Return the (X, Y) coordinate for the center point of the cell that contains the specified text.  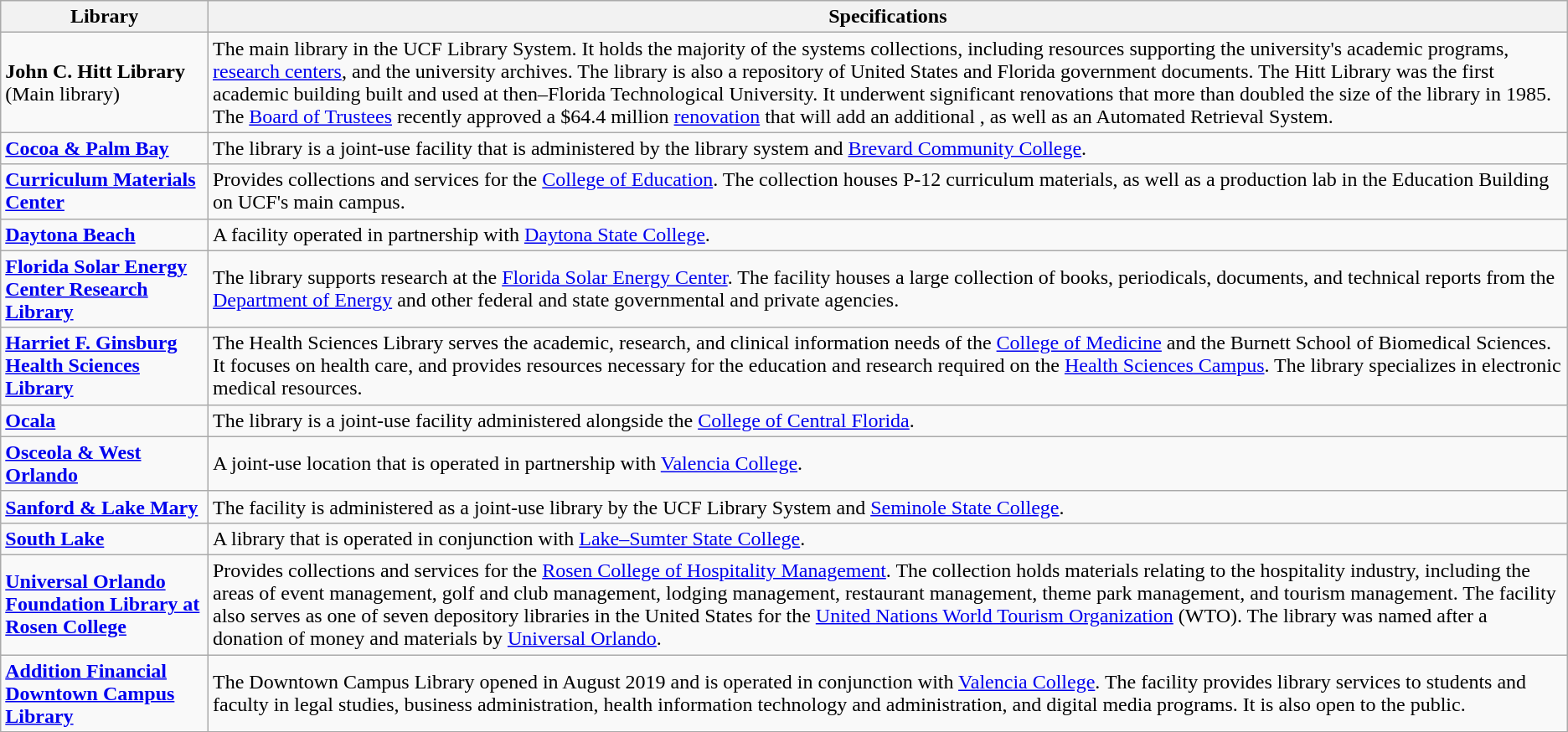
John C. Hitt Library(Main library) (105, 82)
A joint-use location that is operated in partnership with Valencia College. (888, 464)
The library is a joint-use facility administered alongside the College of Central Florida. (888, 420)
A library that is operated in conjunction with Lake–Sumter State College. (888, 539)
Florida Solar Energy Center Research Library (105, 289)
A facility operated in partnership with Daytona State College. (888, 235)
Addition Financial Downtown Campus Library (105, 693)
Ocala (105, 420)
The library is a joint-use facility that is administered by the library system and Brevard Community College. (888, 148)
Specifications (888, 17)
Sanford & Lake Mary (105, 507)
Cocoa & Palm Bay (105, 148)
Daytona Beach (105, 235)
The facility is administered as a joint-use library by the UCF Library System and Seminole State College. (888, 507)
South Lake (105, 539)
Universal Orlando Foundation Library at Rosen College (105, 605)
Library (105, 17)
Curriculum Materials Center (105, 191)
Osceola & West Orlando (105, 464)
Harriet F. Ginsburg Health Sciences Library (105, 366)
